Detect which cell encompasses the target text, then output its (X, Y) center coordinate. 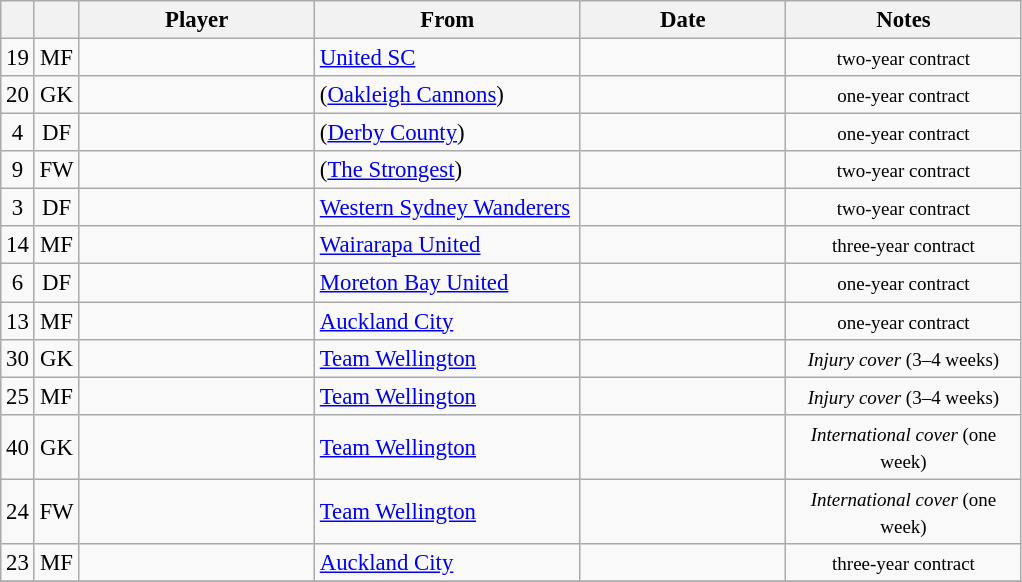
6 (18, 283)
Notes (904, 20)
United SC (447, 58)
Date (683, 20)
14 (18, 245)
(Oakleigh Cannons) (447, 95)
25 (18, 396)
30 (18, 358)
20 (18, 95)
(Derby County) (447, 133)
(The Strongest) (447, 170)
From (447, 20)
23 (18, 563)
13 (18, 321)
19 (18, 58)
4 (18, 133)
Wairarapa United (447, 245)
Player (197, 20)
Western Sydney Wanderers (447, 208)
9 (18, 170)
Moreton Bay United (447, 283)
24 (18, 512)
40 (18, 446)
3 (18, 208)
